Return [X, Y] of the center of cell containing provided text 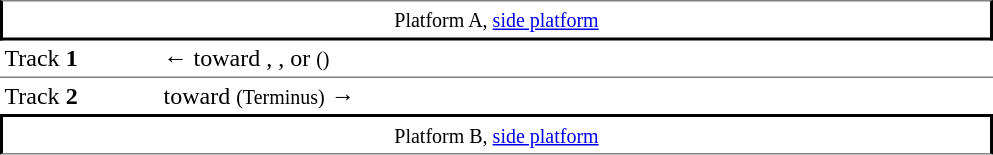
Platform B, side platform [496, 134]
Track 2 [80, 96]
Platform A, side platform [496, 20]
Track 1 [80, 59]
toward (Terminus) → [576, 96]
← toward , , or () [576, 59]
